Return the [X, Y] coordinate for the center point of the cell that contains the specified text.  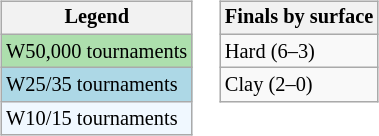
Clay (2–0) [299, 85]
W50,000 tournaments [96, 51]
Legend [96, 18]
Hard (6–3) [299, 51]
W10/15 tournaments [96, 119]
Finals by surface [299, 18]
W25/35 tournaments [96, 85]
